Extract the (x, y) coordinate from the center of the cell holding the provided text.  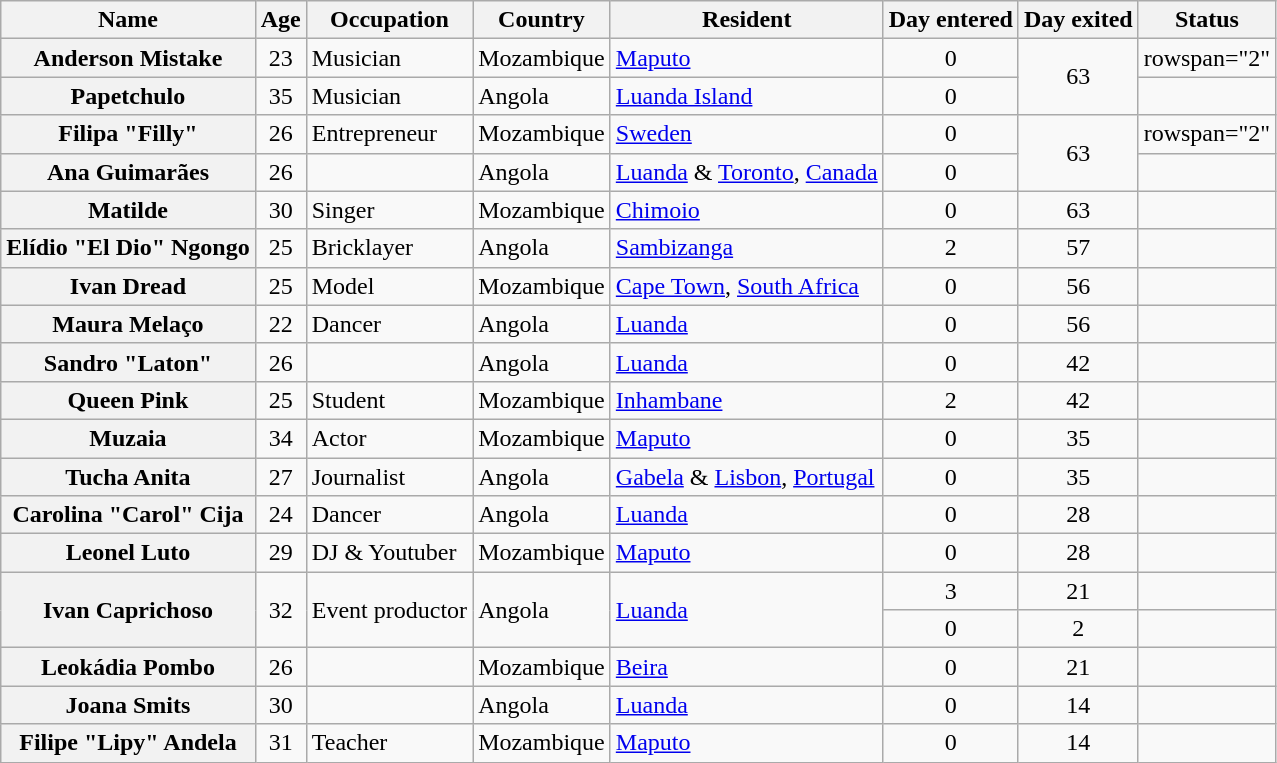
Papetchulo (128, 96)
Entrepreneur (389, 134)
Muzaia (128, 438)
Cape Town, South Africa (746, 286)
Chimoio (746, 210)
27 (280, 477)
Filipa "Filly" (128, 134)
Matilde (128, 210)
Anderson Mistake (128, 58)
Beira (746, 667)
Day exited (1078, 20)
Actor (389, 438)
Age (280, 20)
57 (1078, 248)
Inhambane (746, 400)
Filipe "Lipy" Andela (128, 743)
Sandro "Laton" (128, 362)
Resident (746, 20)
Occupation (389, 20)
Country (542, 20)
Singer (389, 210)
Name (128, 20)
31 (280, 743)
Model (389, 286)
Teacher (389, 743)
Queen Pink (128, 400)
Event productor (389, 610)
32 (280, 610)
Luanda Island (746, 96)
Gabela & Lisbon, Portugal (746, 477)
Joana Smits (128, 705)
Ivan Caprichoso (128, 610)
Status (1207, 20)
Sweden (746, 134)
Luanda & Toronto, Canada (746, 172)
Elídio "El Dio" Ngongo (128, 248)
DJ & Youtuber (389, 553)
22 (280, 324)
3 (950, 591)
Leonel Luto (128, 553)
Sambizanga (746, 248)
34 (280, 438)
Leokádia Pombo (128, 667)
Maura Melaço (128, 324)
Ana Guimarães (128, 172)
Journalist (389, 477)
Carolina "Carol" Cija (128, 515)
Bricklayer (389, 248)
Day entered (950, 20)
Ivan Dread (128, 286)
Student (389, 400)
Tucha Anita (128, 477)
24 (280, 515)
29 (280, 553)
23 (280, 58)
